Determine the (x, y) coordinate at the center of the cell enclosing the given text.  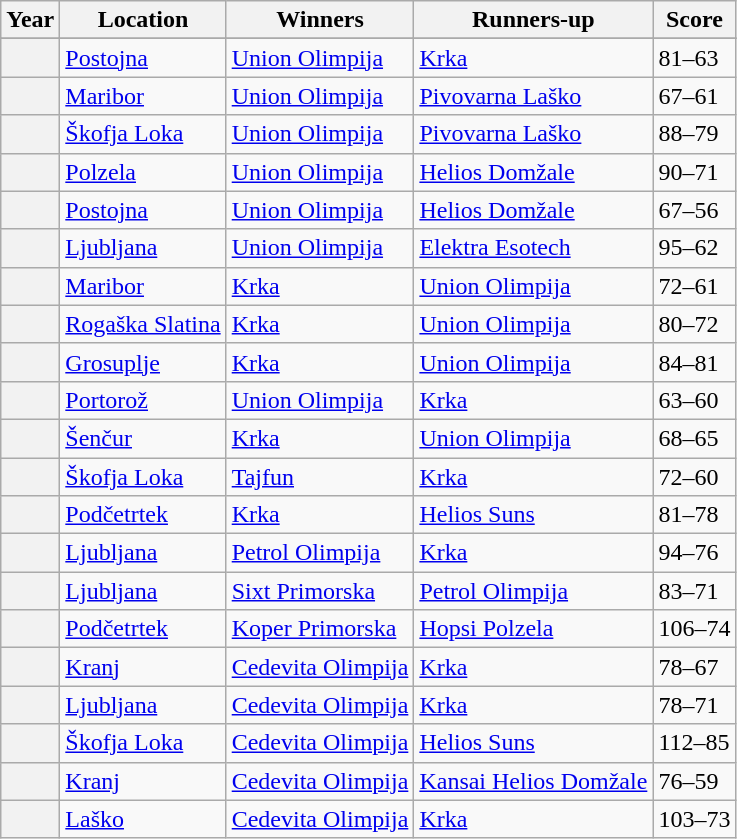
Šenčur (143, 438)
Portorož (143, 400)
Tajfun (320, 477)
72–60 (694, 477)
Runners-up (534, 20)
81–63 (694, 58)
Polzela (143, 172)
Winners (320, 20)
83–71 (694, 591)
Location (143, 20)
78–67 (694, 667)
Laško (143, 819)
63–60 (694, 400)
Year (30, 20)
72–61 (694, 286)
81–78 (694, 515)
68–65 (694, 438)
106–74 (694, 629)
84–81 (694, 362)
Rogaška Slatina (143, 324)
95–62 (694, 248)
94–76 (694, 553)
90–71 (694, 172)
112–85 (694, 743)
Hopsi Polzela (534, 629)
78–71 (694, 705)
76–59 (694, 781)
Grosuplje (143, 362)
Koper Primorska (320, 629)
Kansai Helios Domžale (534, 781)
Sixt Primorska (320, 591)
80–72 (694, 324)
Score (694, 20)
67–61 (694, 96)
67–56 (694, 210)
88–79 (694, 134)
103–73 (694, 819)
Elektra Esotech (534, 248)
